Extract the [x, y] coordinate from the center of the cell holding the provided text.  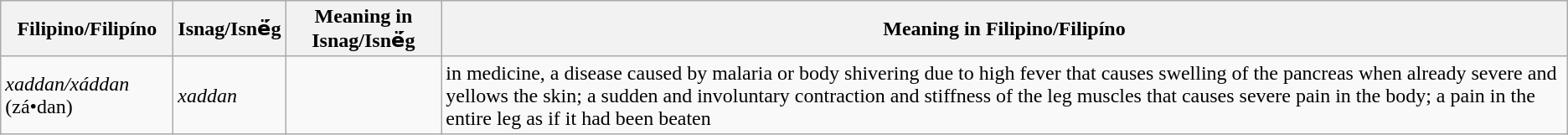
Meaning in Filipino/Filipíno [1005, 29]
xaddan [230, 95]
Isnag/Isnë́g [230, 29]
Filipino/Filipíno [87, 29]
Meaning in Isnag/Isnë́g [364, 29]
xaddan/xáddan (zá•dan) [87, 95]
